Output the [x, y] coordinate of the center of the cell containing the given text.  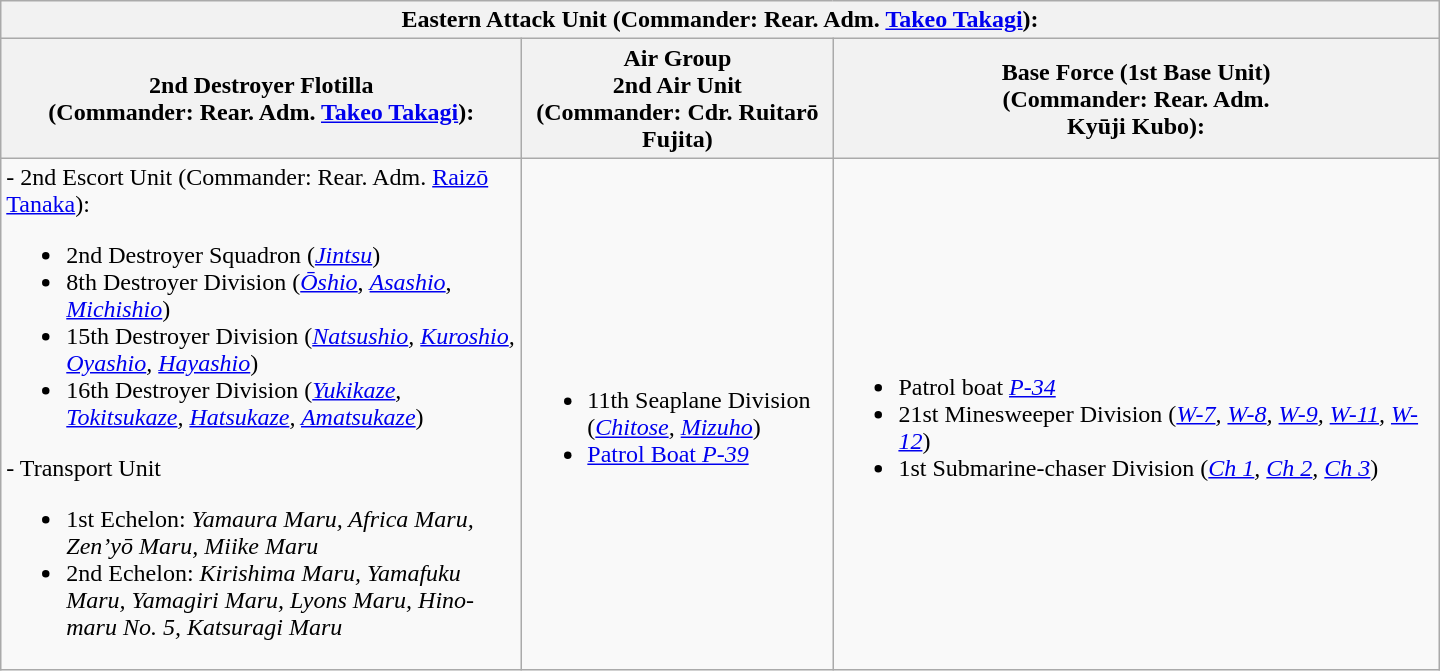
Base Force (1st Base Unit)(Commander: Rear. Adm.Kyūji Kubo): [1136, 98]
Eastern Attack Unit (Commander: Rear. Adm. Takeo Takagi): [720, 20]
Air Group2nd Air Unit(Commander: Cdr. Ruitarō Fujita) [678, 98]
Patrol boat P-3421st Minesweeper Division (W-7, W-8, W-9, W-11, W-12)1st Submarine-chaser Division (Ch 1, Ch 2, Ch 3) [1136, 414]
11th Seaplane Division (Chitose, Mizuho)Patrol Boat P-39 [678, 414]
2nd Destroyer Flotilla(Commander: Rear. Adm. Takeo Takagi): [262, 98]
